Pinpoint the cell where the given text exists, returning its [x, y] midpoint coordinate. 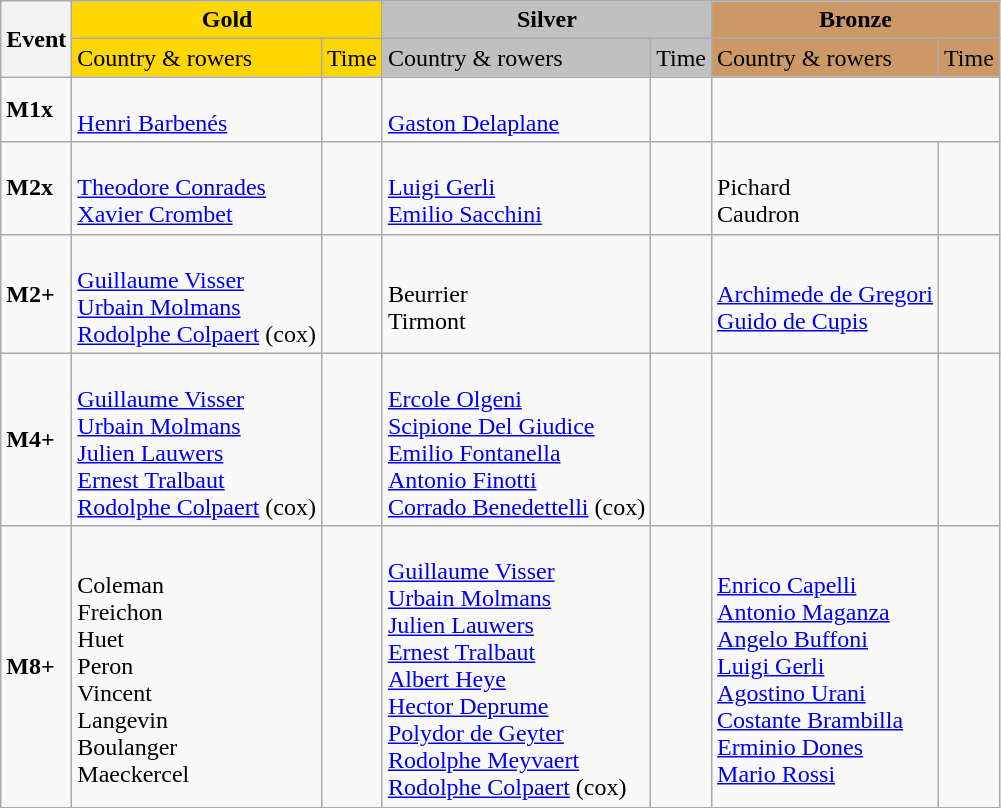
Bronze [856, 20]
Gold [228, 20]
Luigi Gerli Emilio Sacchini [516, 188]
Enrico Capelli Antonio Maganza Angelo Buffoni Luigi Gerli Agostino Urani Costante Brambilla Erminio Dones Mario Rossi [826, 666]
Ercole Olgeni Scipione Del Giudice Emilio Fontanella Antonio Finotti Corrado Benedettelli (cox) [516, 440]
Silver [546, 20]
Pichard Caudron [826, 188]
M2x [36, 188]
Beurrier Tirmont [516, 294]
Henri Barbenés [197, 110]
Guillaume Visser Urbain Molmans Julien Lauwers Ernest Tralbaut Rodolphe Colpaert (cox) [197, 440]
M4+ [36, 440]
Guillaume Visser Urbain Molmans Rodolphe Colpaert (cox) [197, 294]
Gaston Delaplane [516, 110]
Event [36, 39]
M8+ [36, 666]
Coleman Freichon Huet Peron Vincent Langevin Boulanger Maeckercel [197, 666]
Guillaume Visser Urbain Molmans Julien Lauwers Ernest Tralbaut Albert Heye Hector Deprume Polydor de Geyter Rodolphe Meyvaert Rodolphe Colpaert (cox) [516, 666]
M1x [36, 110]
M2+ [36, 294]
Archimede de Gregori Guido de Cupis [826, 294]
Theodore Conrades Xavier Crombet [197, 188]
